For the text-containing cell, return its midpoint in [X, Y] coordinate format. 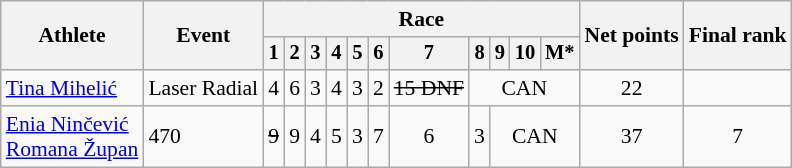
Race [421, 19]
M* [560, 54]
22 [631, 88]
Laser Radial [203, 88]
Athlete [72, 36]
470 [203, 136]
8 [480, 54]
10 [525, 54]
Net points [631, 36]
Enia NinčevićRomana Župan [72, 136]
Event [203, 36]
Tina Mihelić [72, 88]
15 DNF [429, 88]
37 [631, 136]
1 [274, 54]
Final rank [738, 36]
